Locate the cell with the specified text and output its [x, y] center coordinate. 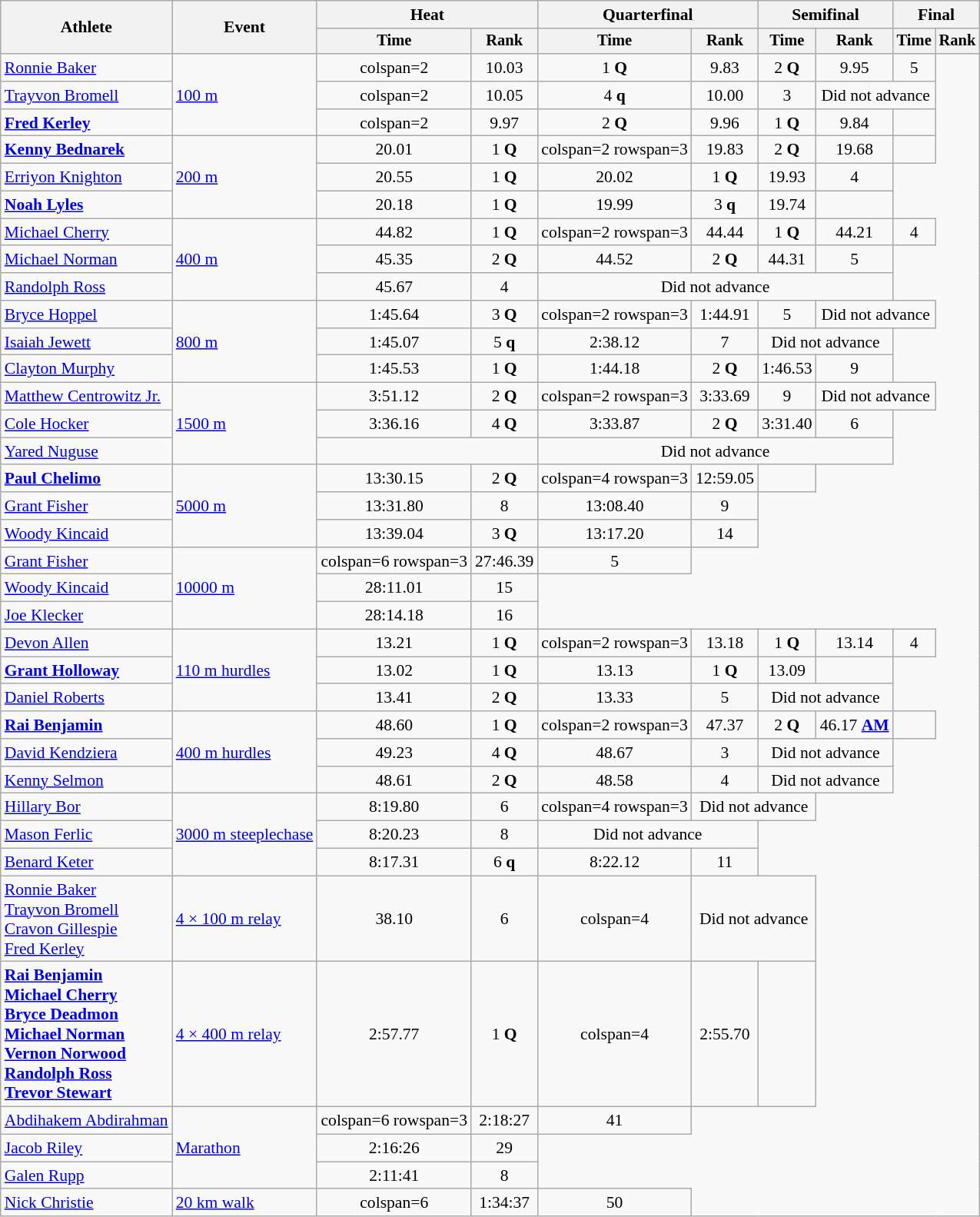
13.14 [855, 643]
Heat [427, 15]
8:17.31 [394, 863]
3 q [725, 205]
1:45.07 [394, 342]
4 q [615, 95]
Semifinal [826, 15]
2:55.70 [725, 1035]
2:57.77 [394, 1035]
Jacob Riley [86, 1149]
19.83 [725, 150]
13.21 [394, 643]
9.83 [725, 68]
13.41 [394, 698]
5 q [504, 342]
19.93 [787, 178]
9.95 [855, 68]
1:46.53 [787, 369]
Erriyon Knighton [86, 178]
Galen Rupp [86, 1175]
2:38.12 [615, 342]
Michael Norman [86, 260]
13.13 [615, 670]
Event [244, 28]
100 m [244, 95]
Trayvon Bromell [86, 95]
10000 m [244, 589]
Athlete [86, 28]
48.61 [394, 780]
colspan=6 [394, 1203]
3:31.40 [787, 424]
Rai BenjaminMichael CherryBryce DeadmonMichael NormanVernon NorwoodRandolph RossTrevor Stewart [86, 1035]
15 [504, 588]
2:11:41 [394, 1175]
49.23 [394, 753]
19.74 [787, 205]
Mason Ferlic [86, 835]
8:19.80 [394, 807]
45.67 [394, 287]
13.33 [615, 698]
44.21 [855, 232]
5000 m [244, 506]
20.02 [615, 178]
3:33.69 [725, 397]
28:11.01 [394, 588]
Rai Benjamin [86, 725]
29 [504, 1149]
Paul Chelimo [86, 479]
Final [936, 15]
110 m hurdles [244, 670]
3000 m steeplechase [244, 835]
3:36.16 [394, 424]
45.35 [394, 260]
1:34:37 [504, 1203]
8:22.12 [615, 863]
4 × 100 m relay [244, 919]
7 [725, 342]
1500 m [244, 424]
19.68 [855, 150]
Bryce Hoppel [86, 314]
47.37 [725, 725]
400 m hurdles [244, 752]
4 × 400 m relay [244, 1035]
Michael Cherry [86, 232]
13.09 [787, 670]
6 q [504, 863]
Ronnie BakerTrayvon BromellCravon GillespieFred Kerley [86, 919]
1:45.64 [394, 314]
Kenny Bednarek [86, 150]
20.01 [394, 150]
Yared Nuguse [86, 451]
10.05 [504, 95]
19.99 [615, 205]
13:39.04 [394, 534]
400 m [244, 260]
13:08.40 [615, 506]
13:30.15 [394, 479]
Grant Holloway [86, 670]
9.84 [855, 123]
800 m [244, 341]
Clayton Murphy [86, 369]
9.97 [504, 123]
Fred Kerley [86, 123]
1:44.18 [615, 369]
1:44.91 [725, 314]
20 km walk [244, 1203]
48.58 [615, 780]
3:51.12 [394, 397]
10.03 [504, 68]
20.18 [394, 205]
28:14.18 [394, 616]
Ronnie Baker [86, 68]
Nick Christie [86, 1203]
10.00 [725, 95]
Randolph Ross [86, 287]
Isaiah Jewett [86, 342]
44.52 [615, 260]
13:17.20 [615, 534]
48.67 [615, 753]
9.96 [725, 123]
Daniel Roberts [86, 698]
8:20.23 [394, 835]
16 [504, 616]
12:59.05 [725, 479]
3:33.87 [615, 424]
David Kendziera [86, 753]
200 m [244, 177]
27:46.39 [504, 561]
2:16:26 [394, 1149]
Abdihakem Abdirahman [86, 1121]
Cole Hocker [86, 424]
50 [615, 1203]
11 [725, 863]
Kenny Selmon [86, 780]
Matthew Centrowitz Jr. [86, 397]
44.44 [725, 232]
Joe Klecker [86, 616]
48.60 [394, 725]
13:31.80 [394, 506]
1:45.53 [394, 369]
Quarterfinal [647, 15]
44.31 [787, 260]
Noah Lyles [86, 205]
20.55 [394, 178]
Devon Allen [86, 643]
41 [615, 1121]
Hillary Bor [86, 807]
14 [725, 534]
44.82 [394, 232]
Benard Keter [86, 863]
2:18:27 [504, 1121]
Marathon [244, 1149]
13.18 [725, 643]
46.17 AM [855, 725]
13.02 [394, 670]
38.10 [394, 919]
